Return (X, Y) of the center of cell containing provided text 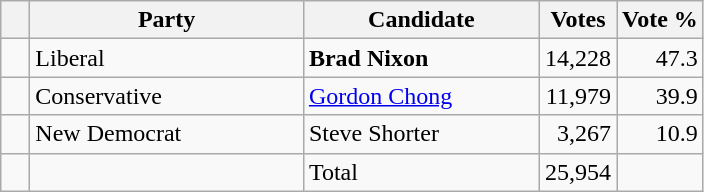
14,228 (578, 58)
Party (167, 20)
Brad Nixon (421, 58)
Vote % (660, 20)
25,954 (578, 172)
Gordon Chong (421, 96)
Conservative (167, 96)
3,267 (578, 134)
Steve Shorter (421, 134)
New Democrat (167, 134)
Candidate (421, 20)
39.9 (660, 96)
Liberal (167, 58)
47.3 (660, 58)
10.9 (660, 134)
Total (421, 172)
Votes (578, 20)
11,979 (578, 96)
